Search for the cell housing the specified text and yield its [x, y] center coordinate. 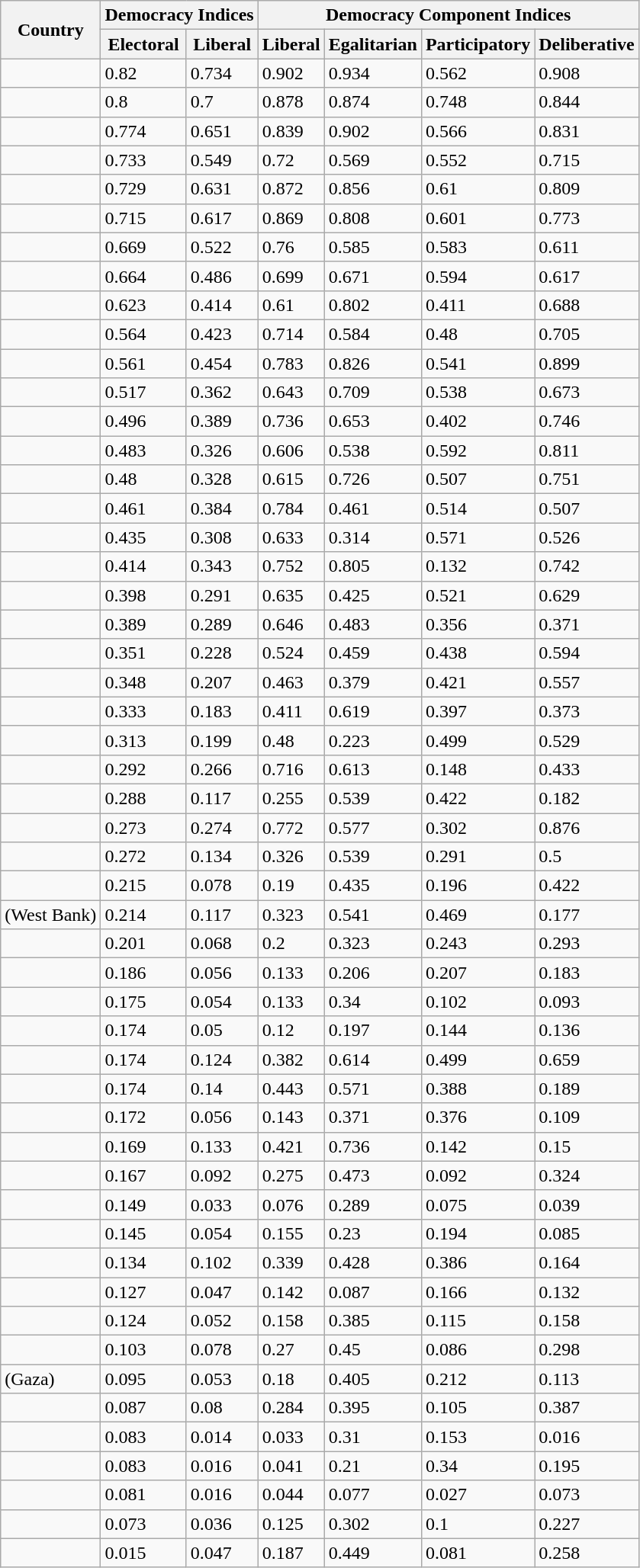
0.496 [143, 422]
0.486 [222, 276]
0.308 [222, 537]
0.463 [291, 682]
0.313 [143, 740]
0.314 [372, 537]
0.105 [478, 1408]
0.201 [143, 944]
0.562 [478, 73]
0.716 [291, 769]
0.772 [291, 827]
0.356 [478, 624]
0.14 [222, 1089]
0.742 [587, 566]
0.189 [587, 1089]
0.388 [478, 1089]
0.31 [372, 1437]
0.039 [587, 1204]
Egalitarian [372, 44]
0.397 [478, 711]
0.635 [291, 595]
0.623 [143, 305]
0.673 [587, 393]
0.169 [143, 1146]
0.288 [143, 798]
0.521 [478, 595]
0.21 [372, 1466]
Country [50, 30]
0.425 [372, 595]
0.714 [291, 334]
0.382 [291, 1060]
0.584 [372, 334]
0.351 [143, 653]
0.182 [587, 798]
0.631 [222, 189]
0.592 [478, 451]
0.298 [587, 1350]
0.196 [478, 886]
0.27 [291, 1350]
0.869 [291, 218]
0.611 [587, 247]
0.136 [587, 1031]
0.149 [143, 1204]
0.433 [587, 769]
0.615 [291, 479]
0.82 [143, 73]
(Gaza) [50, 1379]
0.014 [222, 1437]
0.08 [222, 1408]
0.379 [372, 682]
0.127 [143, 1292]
0.577 [372, 827]
0.274 [222, 827]
0.614 [372, 1060]
0.187 [291, 1553]
0.561 [143, 364]
0.705 [587, 334]
0.19 [291, 886]
0.148 [478, 769]
0.197 [372, 1031]
0.053 [222, 1379]
0.164 [587, 1262]
Democracy Indices [179, 15]
0.613 [372, 769]
0.619 [372, 711]
0.167 [143, 1175]
0.036 [222, 1524]
0.284 [291, 1408]
0.651 [222, 131]
0.45 [372, 1350]
0.557 [587, 682]
0.199 [222, 740]
0.8 [143, 102]
0.643 [291, 393]
0.428 [372, 1262]
0.145 [143, 1233]
0.899 [587, 364]
0.258 [587, 1553]
0.773 [587, 218]
0.449 [372, 1553]
0.041 [291, 1466]
0.629 [587, 595]
0.293 [587, 944]
0.343 [222, 566]
0.12 [291, 1031]
0.423 [222, 334]
0.384 [222, 508]
0.194 [478, 1233]
0.052 [222, 1321]
0.175 [143, 1002]
0.348 [143, 682]
0.402 [478, 422]
0.153 [478, 1437]
0.109 [587, 1117]
0.086 [478, 1350]
0.093 [587, 1002]
0.831 [587, 131]
0.076 [291, 1204]
0.438 [478, 653]
0.395 [372, 1408]
0.376 [478, 1117]
0.243 [478, 944]
0.664 [143, 276]
0.275 [291, 1175]
0.212 [478, 1379]
0.215 [143, 886]
0.085 [587, 1233]
0.783 [291, 364]
0.751 [587, 479]
0.339 [291, 1262]
0.272 [143, 857]
0.839 [291, 131]
0.552 [478, 160]
0.709 [372, 393]
0.166 [478, 1292]
0.075 [478, 1204]
0.125 [291, 1524]
0.068 [222, 944]
0.76 [291, 247]
0.748 [478, 102]
0.115 [478, 1321]
Democracy Component Indices [449, 15]
0.454 [222, 364]
0.805 [372, 566]
0.524 [291, 653]
0.292 [143, 769]
0.856 [372, 189]
0.386 [478, 1262]
0.1 [478, 1524]
0.18 [291, 1379]
0.669 [143, 247]
0.015 [143, 1553]
0.23 [372, 1233]
0.195 [587, 1466]
0.566 [478, 131]
0.688 [587, 305]
0.273 [143, 827]
0.328 [222, 479]
0.784 [291, 508]
0.671 [372, 276]
0.529 [587, 740]
0.7 [222, 102]
0.469 [478, 915]
0.044 [291, 1495]
0.373 [587, 711]
0.405 [372, 1379]
0.734 [222, 73]
0.601 [478, 218]
0.223 [372, 740]
0.398 [143, 595]
0.746 [587, 422]
0.5 [587, 857]
0.177 [587, 915]
0.659 [587, 1060]
0.333 [143, 711]
0.443 [291, 1089]
Participatory [478, 44]
0.633 [291, 537]
0.113 [587, 1379]
0.526 [587, 537]
0.802 [372, 305]
0.459 [372, 653]
0.549 [222, 160]
0.266 [222, 769]
0.908 [587, 73]
0.228 [222, 653]
0.934 [372, 73]
0.583 [478, 247]
0.027 [478, 1495]
0.214 [143, 915]
0.876 [587, 827]
0.733 [143, 160]
0.872 [291, 189]
0.752 [291, 566]
0.385 [372, 1321]
0.387 [587, 1408]
0.826 [372, 364]
0.517 [143, 393]
0.144 [478, 1031]
0.473 [372, 1175]
0.103 [143, 1350]
0.05 [222, 1031]
0.811 [587, 451]
0.726 [372, 479]
0.362 [222, 393]
0.522 [222, 247]
0.878 [291, 102]
0.585 [372, 247]
0.809 [587, 189]
0.155 [291, 1233]
0.569 [372, 160]
0.844 [587, 102]
0.206 [372, 973]
0.729 [143, 189]
0.72 [291, 160]
0.227 [587, 1524]
0.172 [143, 1117]
0.699 [291, 276]
0.095 [143, 1379]
(West Bank) [50, 915]
0.808 [372, 218]
Deliberative [587, 44]
0.143 [291, 1117]
0.606 [291, 451]
0.324 [587, 1175]
0.653 [372, 422]
0.646 [291, 624]
0.15 [587, 1146]
0.186 [143, 973]
0.255 [291, 798]
0.774 [143, 131]
0.077 [372, 1495]
Electoral [143, 44]
0.564 [143, 334]
0.874 [372, 102]
0.514 [478, 508]
0.2 [291, 944]
